Pinpoint the cell where the given text exists, returning its (X, Y) midpoint coordinate. 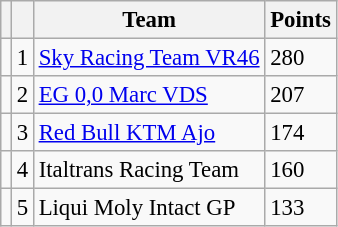
133 (300, 208)
Team (149, 20)
5 (22, 208)
1 (22, 58)
Red Bull KTM Ajo (149, 133)
2 (22, 95)
207 (300, 95)
3 (22, 133)
Sky Racing Team VR46 (149, 58)
EG 0,0 Marc VDS (149, 95)
Italtrans Racing Team (149, 170)
Liqui Moly Intact GP (149, 208)
280 (300, 58)
Points (300, 20)
174 (300, 133)
160 (300, 170)
4 (22, 170)
